Search for the cell housing the specified text and yield its [X, Y] center coordinate. 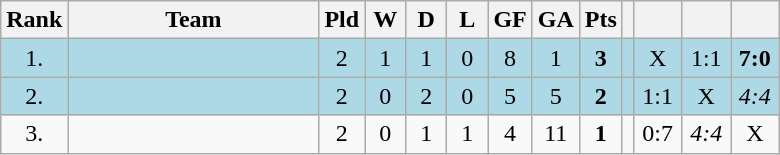
D [426, 20]
Pld [342, 20]
8 [510, 58]
4 [510, 134]
2. [34, 96]
11 [556, 134]
7:0 [756, 58]
3 [600, 58]
1. [34, 58]
Team [194, 20]
L [468, 20]
3. [34, 134]
W [386, 20]
0:7 [658, 134]
GF [510, 20]
Pts [600, 20]
GA [556, 20]
Rank [34, 20]
